Return [x, y] of the center of cell containing provided text 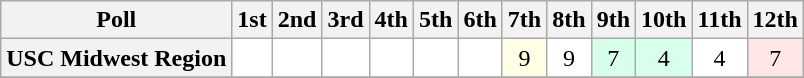
8th [569, 20]
9th [613, 20]
3rd [346, 20]
7th [524, 20]
12th [775, 20]
5th [435, 20]
4th [391, 20]
2nd [297, 20]
10th [664, 20]
11th [720, 20]
Poll [116, 20]
1st [252, 20]
USC Midwest Region [116, 58]
6th [480, 20]
